Find where the given text appears and provide that cell's center as [x, y] coordinate. 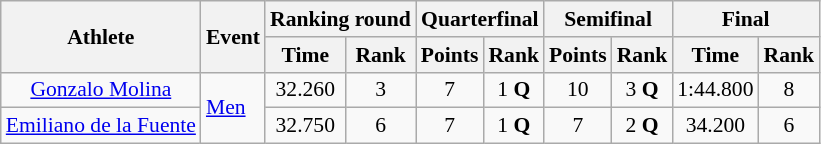
32.750 [306, 126]
Ranking round [340, 19]
Final [746, 19]
3 [381, 90]
34.200 [715, 126]
32.260 [306, 90]
Quarterfinal [480, 19]
1:44.800 [715, 90]
8 [790, 90]
Semifinal [608, 19]
2 Q [642, 126]
Gonzalo Molina [101, 90]
Men [233, 108]
Athlete [101, 36]
Event [233, 36]
3 Q [642, 90]
10 [578, 90]
Emiliano de la Fuente [101, 126]
